Pinpoint the cell where the given text exists, returning its [x, y] midpoint coordinate. 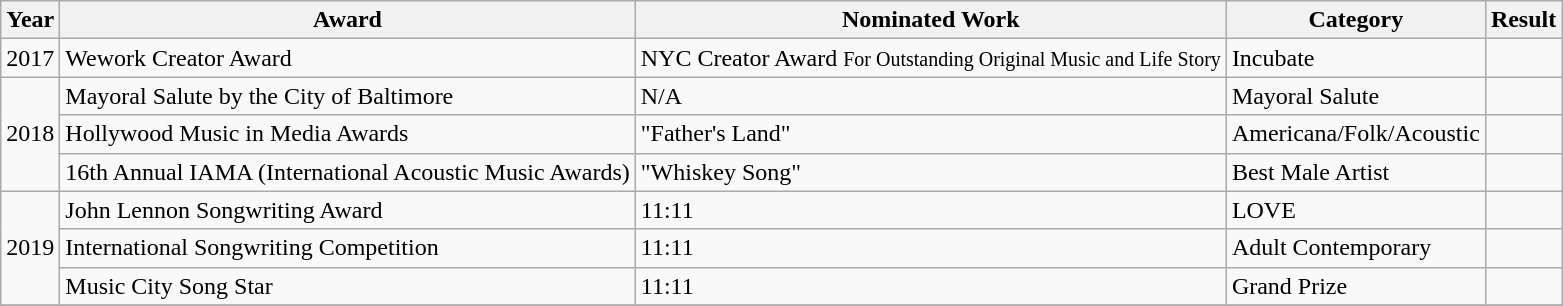
LOVE [1356, 210]
Mayoral Salute [1356, 96]
Award [348, 20]
"Father's Land" [930, 134]
Year [30, 20]
N/A [930, 96]
Americana/Folk/Acoustic [1356, 134]
2018 [30, 134]
Mayoral Salute by the City of Baltimore [348, 96]
Best Male Artist [1356, 172]
International Songwriting Competition [348, 248]
2019 [30, 248]
"Whiskey Song" [930, 172]
Nominated Work [930, 20]
Music City Song Star [348, 286]
Wework Creator Award [348, 58]
Adult Contemporary [1356, 248]
Category [1356, 20]
Grand Prize [1356, 286]
NYC Creator Award For Outstanding Original Music and Life Story [930, 58]
2017 [30, 58]
16th Annual IAMA (International Acoustic Music Awards) [348, 172]
John Lennon Songwriting Award [348, 210]
Hollywood Music in Media Awards [348, 134]
Incubate [1356, 58]
Result [1523, 20]
